From the cell containing the given text, extract its center point as [x, y] coordinate. 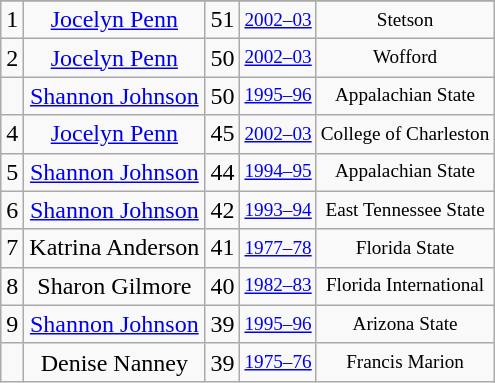
Sharon Gilmore [114, 286]
40 [222, 286]
East Tennessee State [405, 210]
1 [12, 20]
9 [12, 324]
44 [222, 172]
1994–95 [278, 172]
Stetson [405, 20]
1982–83 [278, 286]
51 [222, 20]
Arizona State [405, 324]
6 [12, 210]
1977–78 [278, 248]
42 [222, 210]
4 [12, 134]
College of Charleston [405, 134]
Wofford [405, 58]
Denise Nanney [114, 362]
2 [12, 58]
Francis Marion [405, 362]
1993–94 [278, 210]
Florida International [405, 286]
8 [12, 286]
5 [12, 172]
41 [222, 248]
Florida State [405, 248]
1975–76 [278, 362]
7 [12, 248]
45 [222, 134]
Katrina Anderson [114, 248]
